Scan for the cell matching the given text and deliver its [x, y] coordinate at center. 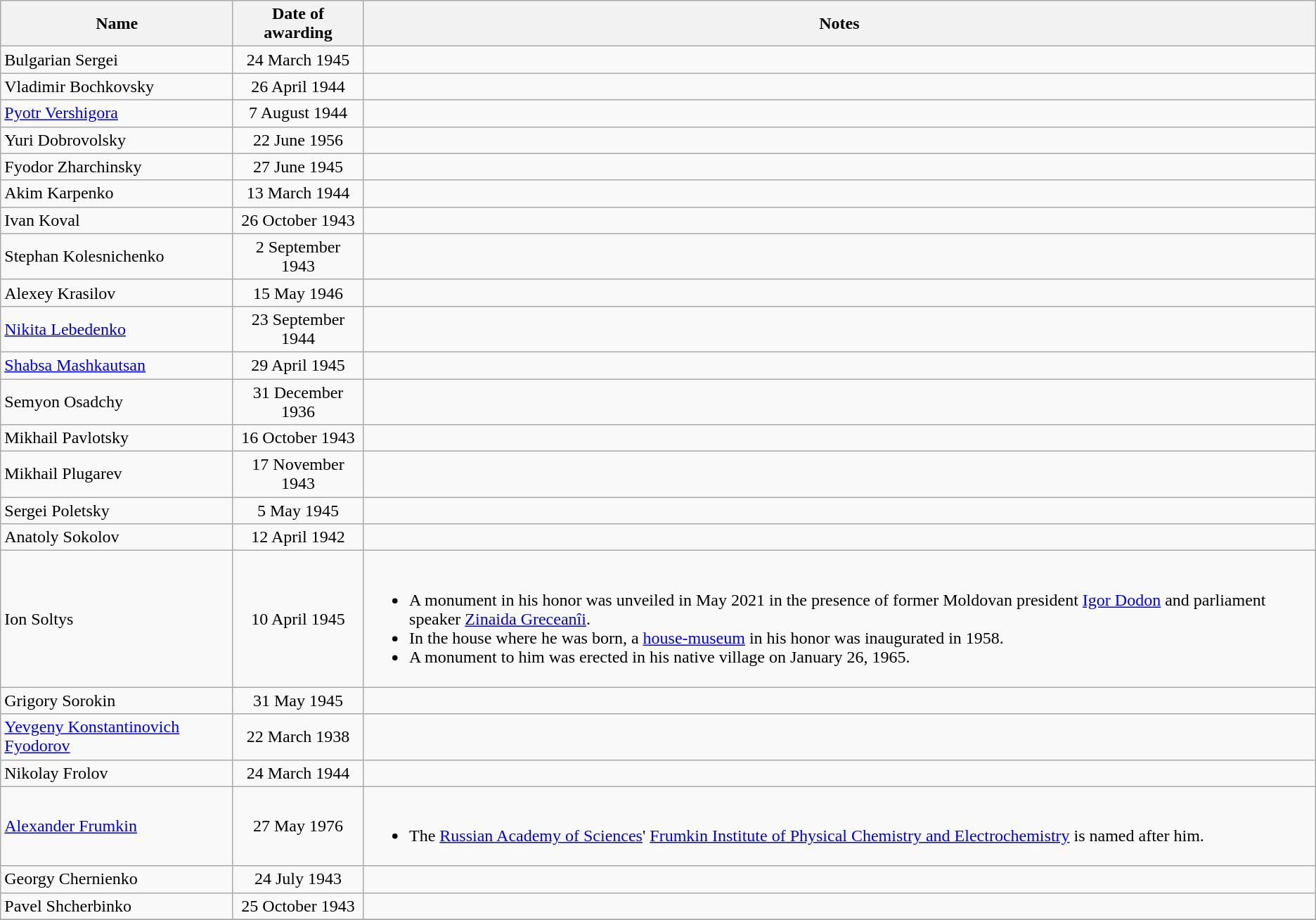
29 April 1945 [298, 365]
13 March 1944 [298, 193]
22 March 1938 [298, 737]
7 August 1944 [298, 113]
22 June 1956 [298, 140]
Mikhail Pavlotsky [117, 438]
Pavel Shcherbinko [117, 906]
Semyon Osadchy [117, 401]
Alexey Krasilov [117, 293]
Akim Karpenko [117, 193]
27 June 1945 [298, 167]
24 March 1945 [298, 60]
Grigory Sorokin [117, 701]
Name [117, 24]
Georgy Chernienko [117, 879]
26 April 1944 [298, 87]
10 April 1945 [298, 619]
24 July 1943 [298, 879]
17 November 1943 [298, 474]
25 October 1943 [298, 906]
2 September 1943 [298, 256]
Alexander Frumkin [117, 826]
27 May 1976 [298, 826]
Ion Soltys [117, 619]
Date of awarding [298, 24]
Vladimir Bochkovsky [117, 87]
Anatoly Sokolov [117, 537]
Mikhail Plugarev [117, 474]
31 May 1945 [298, 701]
Nikita Lebedenko [117, 329]
Stephan Kolesnichenko [117, 256]
Yuri Dobrovolsky [117, 140]
Fyodor Zharchinsky [117, 167]
Shabsa Mashkautsan [117, 365]
Nikolay Frolov [117, 773]
Pyotr Vershigora [117, 113]
Ivan Koval [117, 220]
23 September 1944 [298, 329]
26 October 1943 [298, 220]
Sergei Poletsky [117, 511]
12 April 1942 [298, 537]
24 March 1944 [298, 773]
Yevgeny Konstantinovich Fyodorov [117, 737]
5 May 1945 [298, 511]
31 December 1936 [298, 401]
15 May 1946 [298, 293]
Notes [839, 24]
Bulgarian Sergei [117, 60]
The Russian Academy of Sciences' Frumkin Institute of Physical Chemistry and Electrochemistry is named after him. [839, 826]
16 October 1943 [298, 438]
